From the cell containing the given text, extract its center point as [x, y] coordinate. 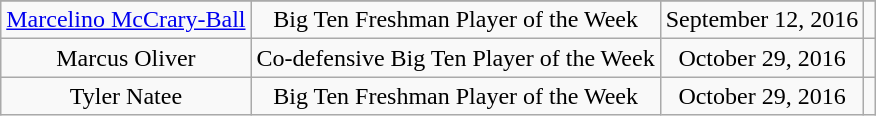
Marcus Oliver [126, 58]
September 12, 2016 [762, 20]
Tyler Natee [126, 96]
Co-defensive Big Ten Player of the Week [456, 58]
Marcelino McCrary-Ball [126, 20]
